From the cell containing the given text, extract its center point as [x, y] coordinate. 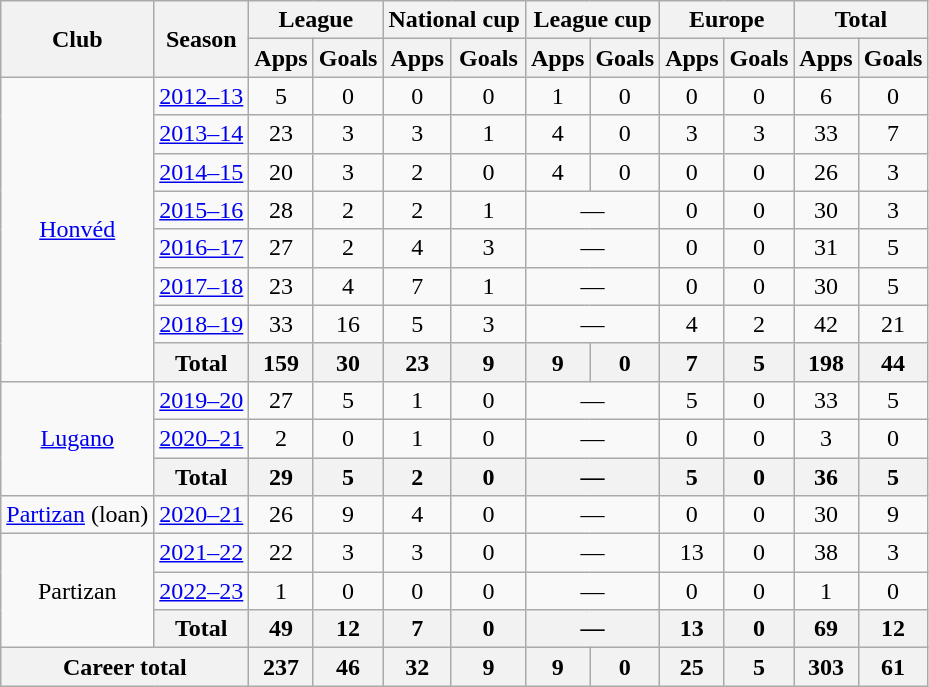
46 [348, 667]
6 [826, 96]
2014–15 [202, 172]
Partizan [78, 591]
2016–17 [202, 248]
303 [826, 667]
42 [826, 324]
22 [281, 553]
Europe [727, 20]
36 [826, 477]
25 [692, 667]
2015–16 [202, 210]
2019–20 [202, 400]
League cup [592, 20]
2018–19 [202, 324]
28 [281, 210]
Career total [125, 667]
237 [281, 667]
49 [281, 629]
Season [202, 39]
61 [893, 667]
38 [826, 553]
National cup [454, 20]
44 [893, 362]
198 [826, 362]
2012–13 [202, 96]
League [316, 20]
32 [417, 667]
20 [281, 172]
2022–23 [202, 591]
159 [281, 362]
2021–22 [202, 553]
2017–18 [202, 286]
2013–14 [202, 134]
Club [78, 39]
Honvéd [78, 229]
29 [281, 477]
16 [348, 324]
Partizan (loan) [78, 515]
21 [893, 324]
Lugano [78, 438]
31 [826, 248]
69 [826, 629]
